Scan for the cell matching the given text and deliver its [x, y] coordinate at center. 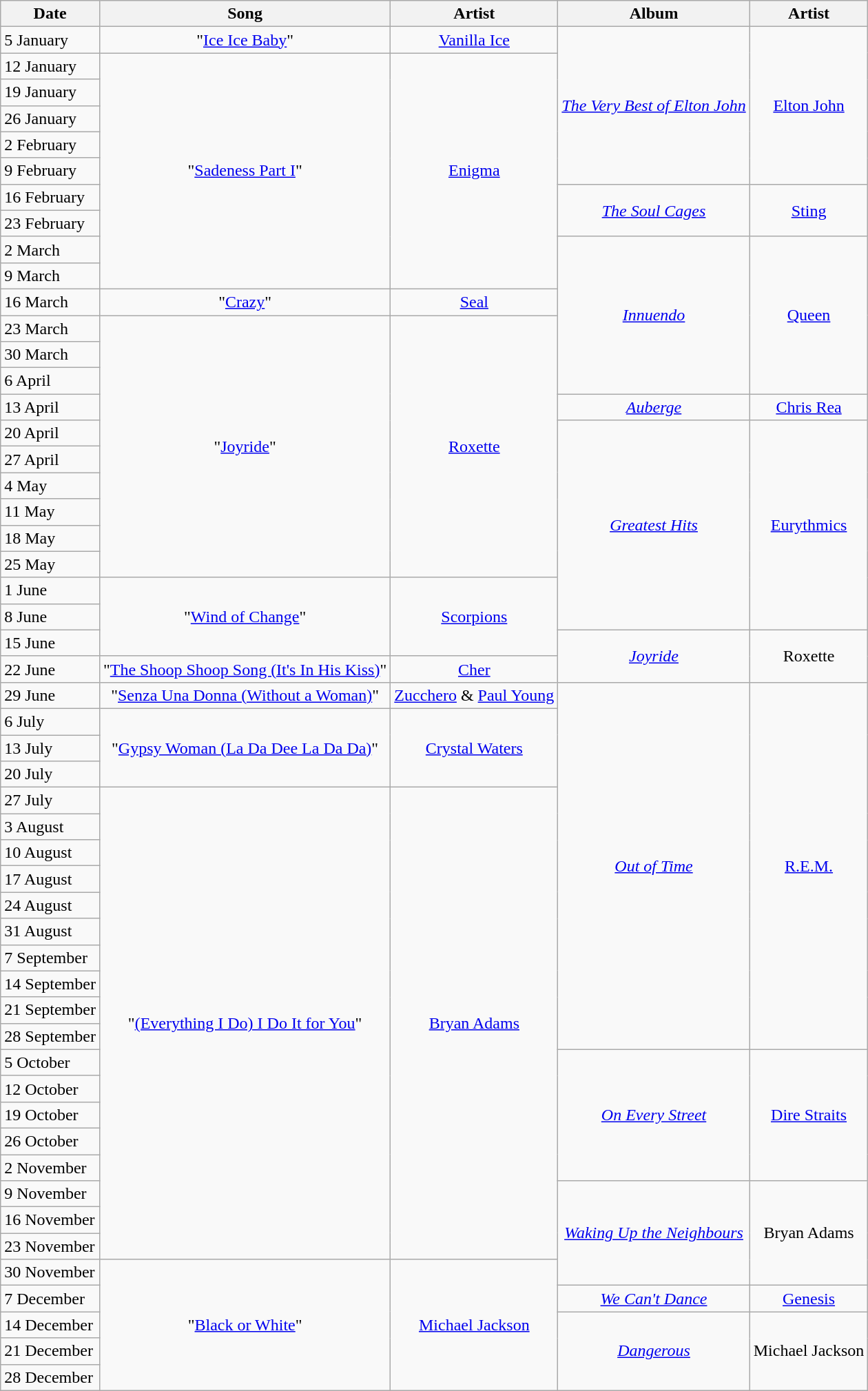
Out of Time [654, 865]
On Every Street [654, 1115]
21 September [50, 1010]
We Can't Dance [654, 1299]
"Joyride" [245, 446]
"Crazy" [245, 302]
Chris Rea [809, 407]
8 June [50, 617]
6 April [50, 381]
23 March [50, 329]
Vanilla Ice [474, 40]
3 August [50, 827]
Crystal Waters [474, 748]
27 July [50, 801]
7 September [50, 958]
14 September [50, 984]
Zucchero & Paul Young [474, 695]
12 October [50, 1089]
16 March [50, 302]
16 November [50, 1220]
7 December [50, 1299]
"The Shoop Shoop Song (It's In His Kiss)" [245, 669]
20 April [50, 433]
Date [50, 14]
28 December [50, 1377]
30 November [50, 1272]
23 February [50, 223]
14 December [50, 1325]
"Wind of Change" [245, 617]
9 November [50, 1194]
"Ice Ice Baby" [245, 40]
2 March [50, 249]
R.E.M. [809, 865]
2 February [50, 145]
9 February [50, 171]
19 January [50, 92]
26 January [50, 119]
"Sadeness Part I" [245, 171]
27 April [50, 460]
17 August [50, 879]
10 August [50, 853]
30 March [50, 355]
Cher [474, 669]
Elton John [809, 105]
5 October [50, 1062]
Album [654, 14]
21 December [50, 1351]
2 November [50, 1168]
Song [245, 14]
15 June [50, 643]
22 June [50, 669]
Innuendo [654, 315]
6 July [50, 721]
1 June [50, 590]
The Very Best of Elton John [654, 105]
26 October [50, 1141]
29 June [50, 695]
18 May [50, 538]
4 May [50, 486]
12 January [50, 66]
Dangerous [654, 1351]
"(Everything I Do) I Do It for You" [245, 1024]
11 May [50, 512]
Greatest Hits [654, 525]
"Senza Una Donna (Without a Woman)" [245, 695]
Waking Up the Neighbours [654, 1233]
Enigma [474, 171]
Genesis [809, 1299]
16 February [50, 197]
Queen [809, 315]
Dire Straits [809, 1115]
Auberge [654, 407]
Seal [474, 302]
24 August [50, 905]
Eurythmics [809, 525]
28 September [50, 1036]
"Gypsy Woman (La Da Dee La Da Da)" [245, 748]
25 May [50, 564]
23 November [50, 1246]
Sting [809, 210]
5 January [50, 40]
31 August [50, 931]
13 April [50, 407]
9 March [50, 276]
Joyride [654, 656]
The Soul Cages [654, 210]
20 July [50, 774]
"Black or White" [245, 1325]
19 October [50, 1115]
13 July [50, 748]
Scorpions [474, 617]
